For the text-containing cell, return its midpoint in [x, y] coordinate format. 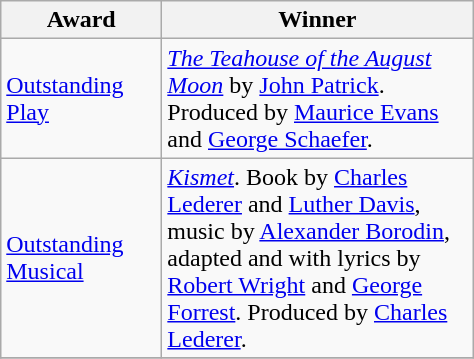
Outstanding Musical [82, 258]
Winner [318, 20]
Award [82, 20]
The Teahouse of the August Moon by John Patrick. Produced by Maurice Evans and George Schaefer. [318, 98]
Outstanding Play [82, 98]
